Pinpoint the cell where the given text exists, returning its (X, Y) midpoint coordinate. 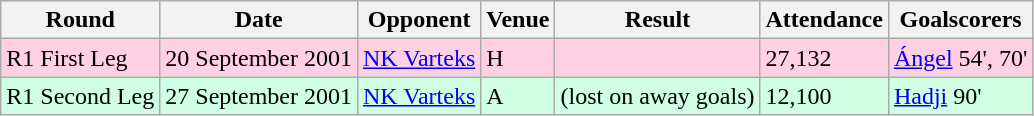
R1 First Leg (80, 58)
27,132 (824, 58)
R1 Second Leg (80, 96)
Attendance (824, 20)
Goalscorers (960, 20)
20 September 2001 (259, 58)
12,100 (824, 96)
Ángel 54', 70' (960, 58)
27 September 2001 (259, 96)
Result (658, 20)
(lost on away goals) (658, 96)
Round (80, 20)
H (518, 58)
A (518, 96)
Hadji 90' (960, 96)
Date (259, 20)
Opponent (418, 20)
Venue (518, 20)
